Provide the [X, Y] coordinate of the cell's center where the given text is located.  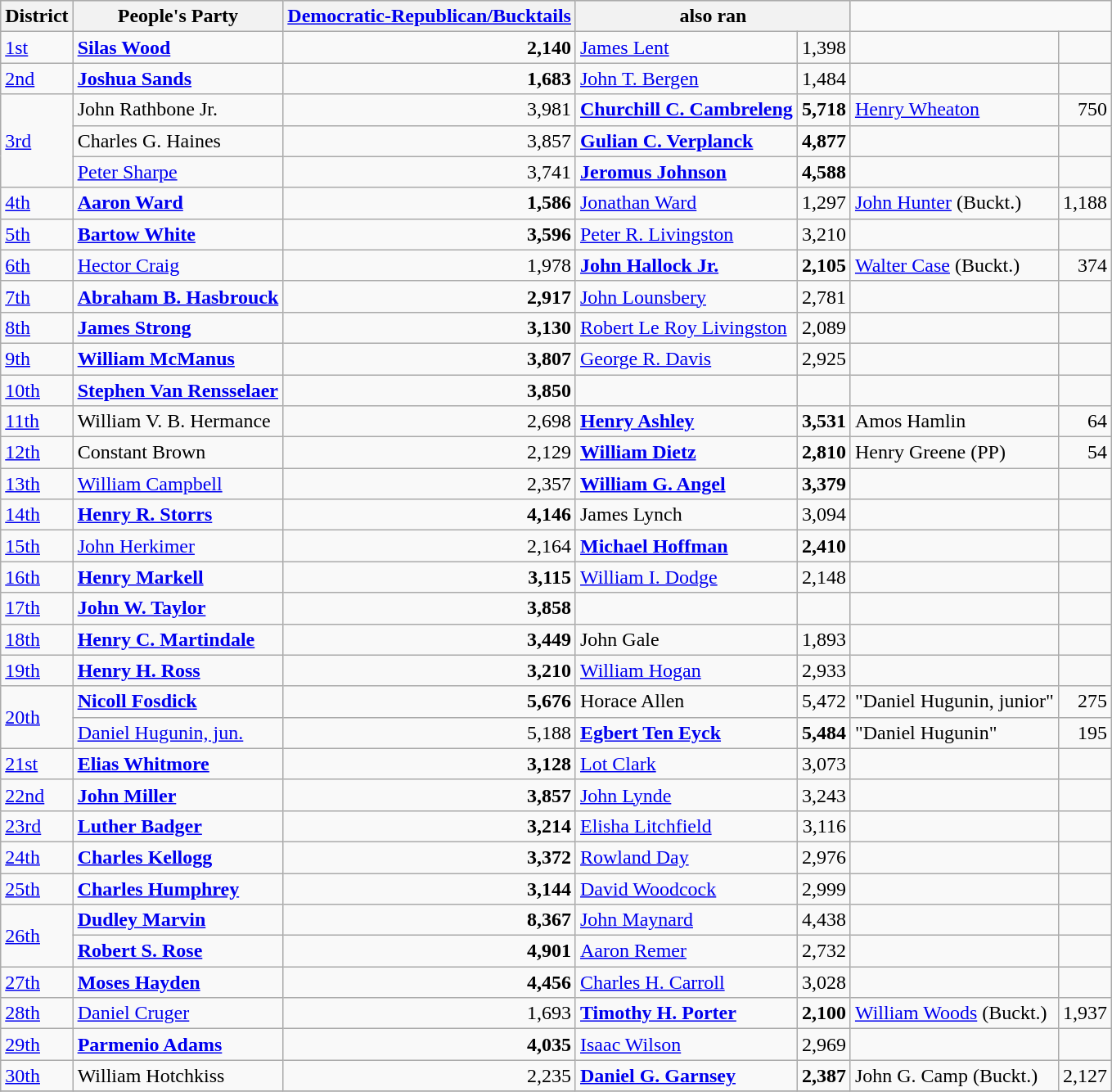
3,115 [430, 577]
Peter Sharpe [178, 172]
4,035 [430, 1045]
2,969 [823, 1045]
"Daniel Hugunin" [954, 733]
750 [1085, 110]
John Miller [178, 795]
Luther Badger [178, 826]
Amos Hamlin [954, 422]
Rowland Day [686, 857]
James Lynch [686, 515]
2,164 [430, 546]
5,484 [823, 733]
2,781 [823, 296]
1,484 [823, 79]
24th [37, 857]
Aaron Ward [178, 203]
4,877 [823, 141]
3,144 [430, 888]
2,933 [823, 670]
1,398 [823, 47]
3,073 [823, 764]
Elisha Litchfield [686, 826]
Henry Markell [178, 577]
William Hotchkiss [178, 1076]
3,981 [430, 110]
374 [1085, 265]
John T. Bergen [686, 79]
Nicoll Fosdick [178, 702]
1,937 [1085, 1013]
2,127 [1085, 1076]
22nd [37, 795]
4th [37, 203]
4,456 [430, 982]
1st [37, 47]
John Lynde [686, 795]
5,718 [823, 110]
2,235 [430, 1076]
4,588 [823, 172]
John Hunter (Buckt.) [954, 203]
2,999 [823, 888]
3rd [37, 141]
John Herkimer [178, 546]
2,100 [823, 1013]
Peter R. Livingston [686, 234]
3,741 [430, 172]
1,683 [430, 79]
Aaron Remer [686, 951]
6th [37, 265]
Robert Le Roy Livingston [686, 327]
1,978 [430, 265]
21st [37, 764]
5,676 [430, 702]
54 [1085, 453]
Henry C. Martindale [178, 639]
1,188 [1085, 203]
Horace Allen [686, 702]
James Lent [686, 47]
26th [37, 936]
Henry Wheaton [954, 110]
Henry Greene (PP) [954, 453]
29th [37, 1045]
1,297 [823, 203]
16th [37, 577]
2,105 [823, 265]
5,188 [430, 733]
195 [1085, 733]
Hector Craig [178, 265]
James Strong [178, 327]
3,094 [823, 515]
Robert S. Rose [178, 951]
2,387 [823, 1076]
20th [37, 717]
27th [37, 982]
2,089 [823, 327]
Democratic-Republican/Bucktails [430, 16]
8th [37, 327]
2,357 [430, 484]
30th [37, 1076]
"Daniel Hugunin, junior" [954, 702]
3,531 [823, 422]
5,472 [823, 702]
3,807 [430, 359]
William Hogan [686, 670]
Daniel Cruger [178, 1013]
Jeromus Johnson [686, 172]
2,129 [430, 453]
John Gale [686, 639]
28th [37, 1013]
Jonathan Ward [686, 203]
William Woods (Buckt.) [954, 1013]
also ran [713, 16]
3,379 [823, 484]
Charles H. Carroll [686, 982]
Dudley Marvin [178, 920]
Isaac Wilson [686, 1045]
2,140 [430, 47]
Stephen Van Rensselaer [178, 390]
2,976 [823, 857]
1,586 [430, 203]
3,372 [430, 857]
2,148 [823, 577]
17th [37, 608]
64 [1085, 422]
4,901 [430, 951]
Walter Case (Buckt.) [954, 265]
2,732 [823, 951]
Charles G. Haines [178, 141]
2,410 [823, 546]
18th [37, 639]
4,146 [430, 515]
William McManus [178, 359]
Lot Clark [686, 764]
Michael Hoffman [686, 546]
3,130 [430, 327]
David Woodcock [686, 888]
14th [37, 515]
2,925 [823, 359]
John G. Camp (Buckt.) [954, 1076]
Daniel G. Garnsey [686, 1076]
7th [37, 296]
Constant Brown [178, 453]
2,810 [823, 453]
1,693 [430, 1013]
3,128 [430, 764]
Elias Whitmore [178, 764]
275 [1085, 702]
1,893 [823, 639]
4,438 [823, 920]
People's Party [178, 16]
Bartow White [178, 234]
Henry H. Ross [178, 670]
Egbert Ten Eyck [686, 733]
3,214 [430, 826]
Charles Kellogg [178, 857]
George R. Davis [686, 359]
3,449 [430, 639]
Parmenio Adams [178, 1045]
John Hallock Jr. [686, 265]
3,116 [823, 826]
John Rathbone Jr. [178, 110]
William I. Dodge [686, 577]
3,028 [823, 982]
12th [37, 453]
John W. Taylor [178, 608]
Henry R. Storrs [178, 515]
13th [37, 484]
William V. B. Hermance [178, 422]
William Dietz [686, 453]
15th [37, 546]
Daniel Hugunin, jun. [178, 733]
John Maynard [686, 920]
Gulian C. Verplanck [686, 141]
John Lounsbery [686, 296]
Joshua Sands [178, 79]
Silas Wood [178, 47]
Abraham B. Hasbrouck [178, 296]
2nd [37, 79]
3,596 [430, 234]
19th [37, 670]
25th [37, 888]
District [37, 16]
Charles Humphrey [178, 888]
2,698 [430, 422]
Churchill C. Cambreleng [686, 110]
3,850 [430, 390]
Henry Ashley [686, 422]
11th [37, 422]
8,367 [430, 920]
Moses Hayden [178, 982]
3,858 [430, 608]
Timothy H. Porter [686, 1013]
William G. Angel [686, 484]
9th [37, 359]
William Campbell [178, 484]
5th [37, 234]
3,243 [823, 795]
2,917 [430, 296]
23rd [37, 826]
10th [37, 390]
